Detect which cell encompasses the target text, then output its (x, y) center coordinate. 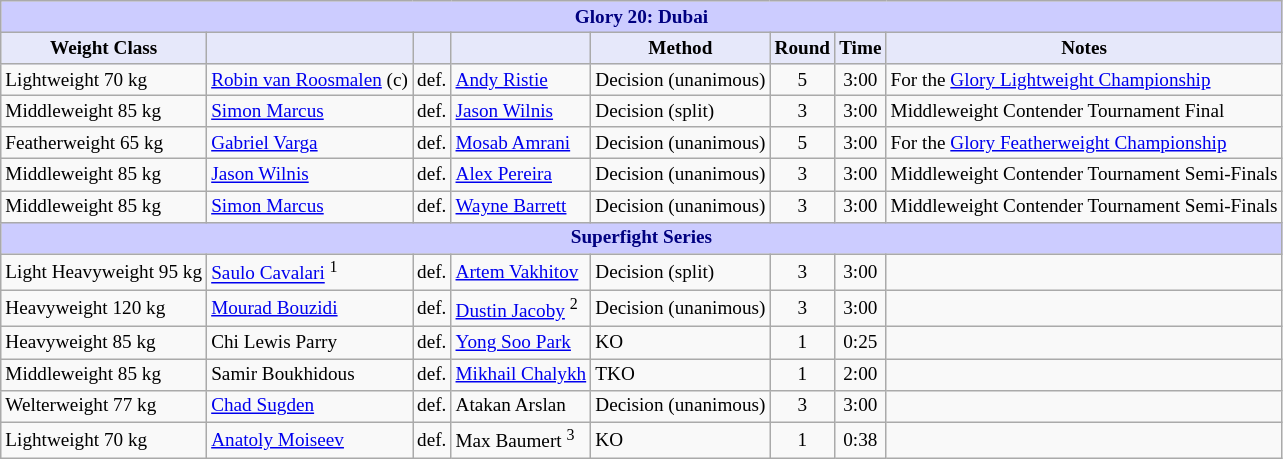
For the Glory Featherweight Championship (1084, 143)
Mosab Amrani (521, 143)
Heavyweight 120 kg (104, 308)
Light Heavyweight 95 kg (104, 272)
Samir Boukhidous (310, 374)
TKO (680, 374)
Middleweight Contender Tournament Final (1084, 111)
Andy Ristie (521, 80)
Robin van Roosmalen (c) (310, 80)
Mourad Bouzidi (310, 308)
0:38 (860, 440)
Weight Class (104, 48)
Method (680, 48)
Mikhail Chalykh (521, 374)
Anatoly Moiseev (310, 440)
Atakan Arslan (521, 406)
Time (860, 48)
Dustin Jacoby 2 (521, 308)
Saulo Cavalari 1 (310, 272)
Artem Vakhitov (521, 272)
Heavyweight 85 kg (104, 343)
Wayne Barrett (521, 206)
Round (802, 48)
Chad Sugden (310, 406)
Featherweight 65 kg (104, 143)
Chi Lewis Parry (310, 343)
Alex Pereira (521, 175)
Welterweight 77 kg (104, 406)
0:25 (860, 343)
Glory 20: Dubai (642, 17)
Yong Soo Park (521, 343)
For the Glory Lightweight Championship (1084, 80)
Notes (1084, 48)
Max Baumert 3 (521, 440)
2:00 (860, 374)
Superfight Series (642, 238)
Gabriel Varga (310, 143)
